Identify which cell holds the provided text, then report its [X, Y] central coordinate. 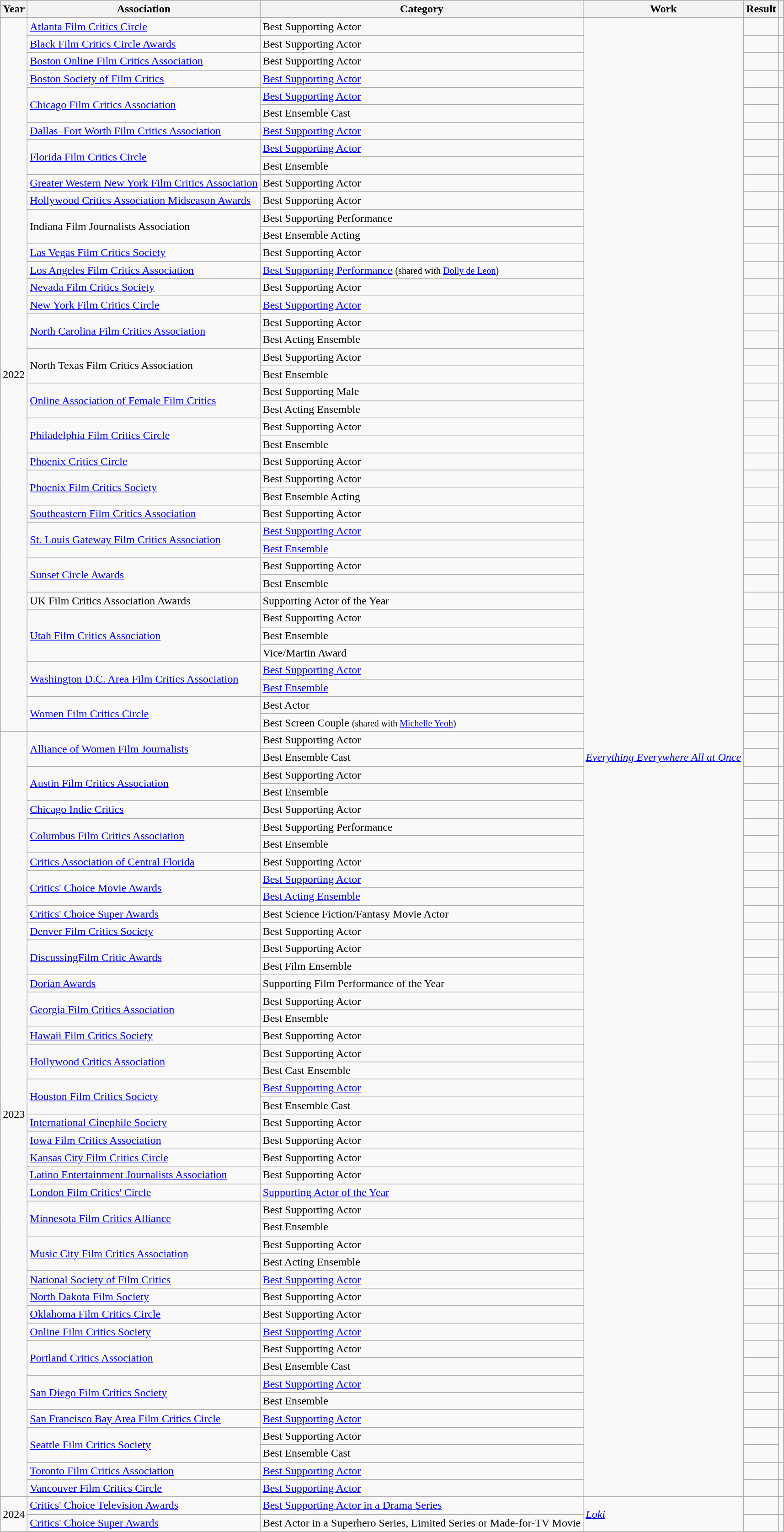
Hollywood Critics Association [144, 1062]
Online Film Critics Society [144, 1332]
Boston Society of Film Critics [144, 79]
Best Screen Couple (shared with Michelle Yeoh) [421, 722]
Best Actor in a Superhero Series, Limited Series or Made-for-TV Movie [421, 1523]
Best Supporting Performance (shared with Dolly de Leon) [421, 270]
Latino Entertainment Journalists Association [144, 1175]
Florida Film Critics Circle [144, 157]
Music City Film Critics Association [144, 1253]
Dorian Awards [144, 983]
Southeastern Film Critics Association [144, 514]
Best Actor [421, 705]
Critics' Choice Television Awards [144, 1505]
St. Louis Gateway Film Critics Association [144, 540]
Best Supporting Actor in a Drama Series [421, 1505]
Sunset Circle Awards [144, 575]
Kansas City Film Critics Circle [144, 1158]
Houston Film Critics Society [144, 1097]
Year [14, 9]
Toronto Film Critics Association [144, 1471]
UK Film Critics Association Awards [144, 601]
Best Film Ensemble [421, 966]
2022 [14, 375]
North Dakota Film Society [144, 1297]
2024 [14, 1514]
Los Angeles Film Critics Association [144, 270]
Everything Everywhere All at Once [664, 757]
Phoenix Critics Circle [144, 461]
Best Science Fiction/Fantasy Movie Actor [421, 914]
Best Cast Ensemble [421, 1071]
Chicago Indie Critics [144, 810]
North Carolina Film Critics Association [144, 331]
Category [421, 9]
Work [664, 9]
Portland Critics Association [144, 1358]
Washington D.C. Area Film Critics Association [144, 679]
Seattle Film Critics Society [144, 1445]
Critics' Choice Movie Awards [144, 888]
International Cinephile Society [144, 1123]
Columbus Film Critics Association [144, 836]
Vancouver Film Critics Circle [144, 1488]
2023 [14, 1114]
Greater Western New York Film Critics Association [144, 183]
Vice/Martin Award [421, 653]
Philadelphia Film Critics Circle [144, 435]
Black Film Critics Circle Awards [144, 44]
Critics Association of Central Florida [144, 862]
Indiana Film Journalists Association [144, 227]
San Diego Film Critics Society [144, 1393]
Denver Film Critics Society [144, 931]
Dallas–Fort Worth Film Critics Association [144, 131]
Phoenix Film Critics Society [144, 487]
Las Vegas Film Critics Society [144, 253]
Chicago Film Critics Association [144, 105]
Atlanta Film Critics Circle [144, 27]
DiscussingFilm Critic Awards [144, 957]
New York Film Critics Circle [144, 305]
San Francisco Bay Area Film Critics Circle [144, 1419]
Alliance of Women Film Journalists [144, 748]
Loki [664, 1514]
Nevada Film Critics Society [144, 288]
Supporting Film Performance of the Year [421, 983]
Oklahoma Film Critics Circle [144, 1314]
Boston Online Film Critics Association [144, 61]
Hawaii Film Critics Society [144, 1036]
Iowa Film Critics Association [144, 1140]
Association [144, 9]
Minnesota Film Critics Alliance [144, 1218]
Women Film Critics Circle [144, 714]
Hollywood Critics Association Midseason Awards [144, 200]
Austin Film Critics Association [144, 784]
North Texas Film Critics Association [144, 366]
Best Supporting Male [421, 392]
National Society of Film Critics [144, 1279]
Georgia Film Critics Association [144, 1009]
London Film Critics' Circle [144, 1192]
Utah Film Critics Association [144, 635]
Result [761, 9]
Online Association of Female Film Critics [144, 400]
